Search for the cell housing the specified text and yield its [x, y] center coordinate. 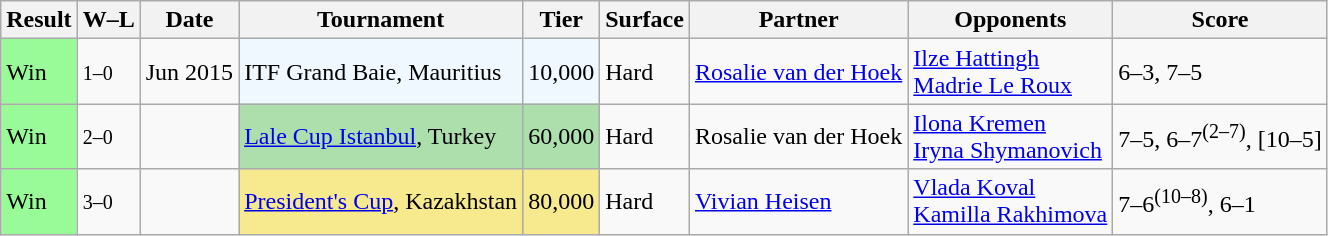
Date [189, 20]
10,000 [562, 72]
7–5, 6–7(2–7), [10–5] [1220, 136]
Vivian Heisen [798, 202]
Jun 2015 [189, 72]
3–0 [108, 202]
Ilona Kremen Iryna Shymanovich [1010, 136]
President's Cup, Kazakhstan [381, 202]
ITF Grand Baie, Mauritius [381, 72]
Result [39, 20]
Surface [645, 20]
Vlada Koval Kamilla Rakhimova [1010, 202]
7–6(10–8), 6–1 [1220, 202]
Partner [798, 20]
Score [1220, 20]
2–0 [108, 136]
60,000 [562, 136]
Ilze Hattingh Madrie Le Roux [1010, 72]
Tier [562, 20]
W–L [108, 20]
Tournament [381, 20]
6–3, 7–5 [1220, 72]
Opponents [1010, 20]
80,000 [562, 202]
Lale Cup Istanbul, Turkey [381, 136]
1–0 [108, 72]
